Extract the [x, y] coordinate from the center of the cell holding the provided text.  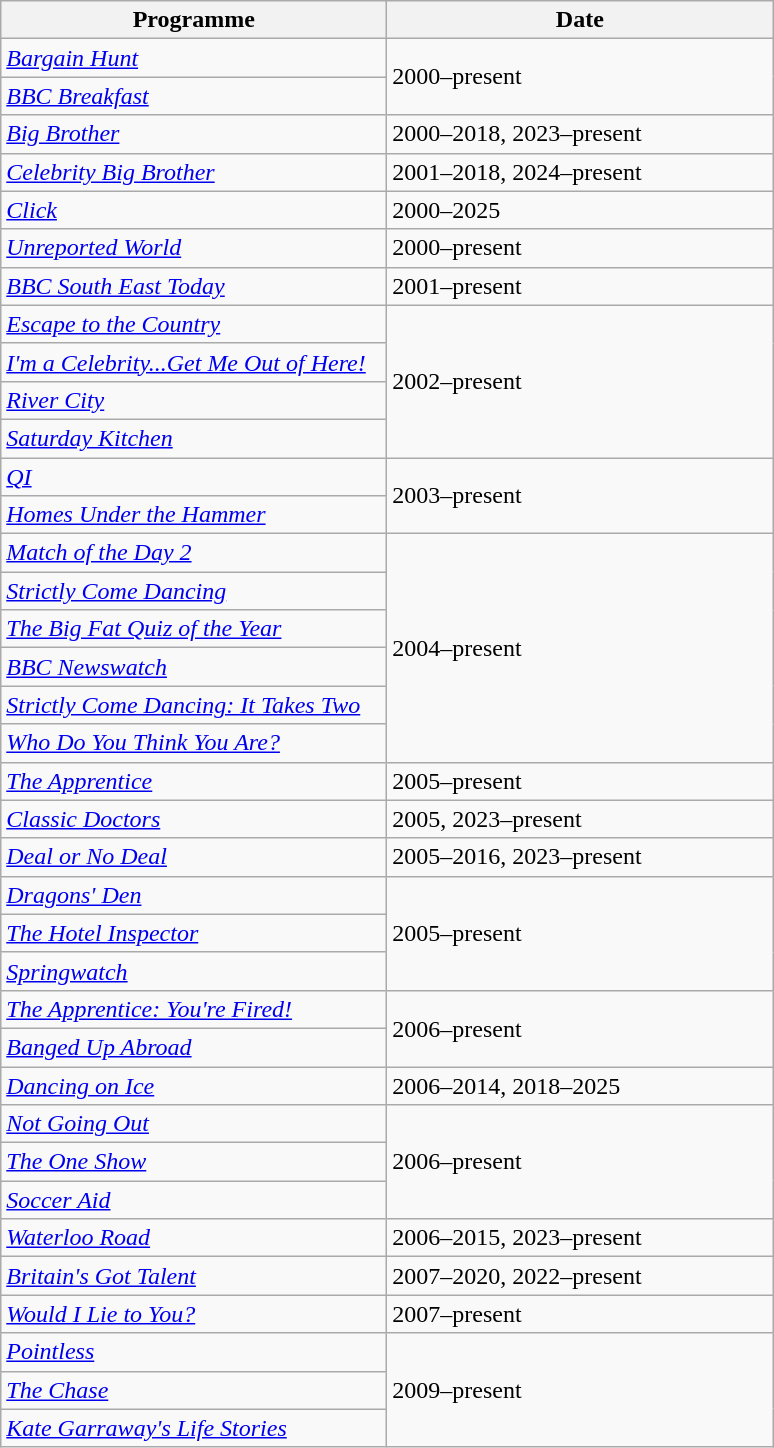
Dancing on Ice [194, 1085]
BBC Breakfast [194, 96]
2001–present [580, 286]
Celebrity Big Brother [194, 172]
2005, 2023–present [580, 819]
The Chase [194, 1390]
Unreported World [194, 248]
Dragons' Den [194, 895]
QI [194, 477]
2004–present [580, 648]
2000–2025 [580, 210]
Would I Lie to You? [194, 1314]
2001–2018, 2024–present [580, 172]
2003–present [580, 496]
BBC Newswatch [194, 667]
2007–present [580, 1314]
BBC South East Today [194, 286]
Bargain Hunt [194, 58]
Kate Garraway's Life Stories [194, 1428]
Not Going Out [194, 1124]
Springwatch [194, 971]
Who Do You Think You Are? [194, 743]
I'm a Celebrity...Get Me Out of Here! [194, 362]
The Apprentice: You're Fired! [194, 1009]
Click [194, 210]
The One Show [194, 1162]
Homes Under the Hammer [194, 515]
Programme [194, 20]
The Hotel Inspector [194, 933]
Banged Up Abroad [194, 1047]
Strictly Come Dancing [194, 591]
Classic Doctors [194, 819]
2000–2018, 2023–present [580, 134]
Strictly Come Dancing: It Takes Two [194, 705]
2006–2014, 2018–2025 [580, 1085]
2007–2020, 2022–present [580, 1276]
The Big Fat Quiz of the Year [194, 629]
Pointless [194, 1352]
Saturday Kitchen [194, 438]
2002–present [580, 381]
2005–2016, 2023–present [580, 857]
River City [194, 400]
Escape to the Country [194, 324]
Britain's Got Talent [194, 1276]
2006–2015, 2023–present [580, 1238]
Soccer Aid [194, 1200]
Deal or No Deal [194, 857]
2009–present [580, 1390]
Big Brother [194, 134]
Date [580, 20]
Waterloo Road [194, 1238]
Match of the Day 2 [194, 553]
The Apprentice [194, 781]
